Pinpoint the cell where the given text exists, returning its [x, y] midpoint coordinate. 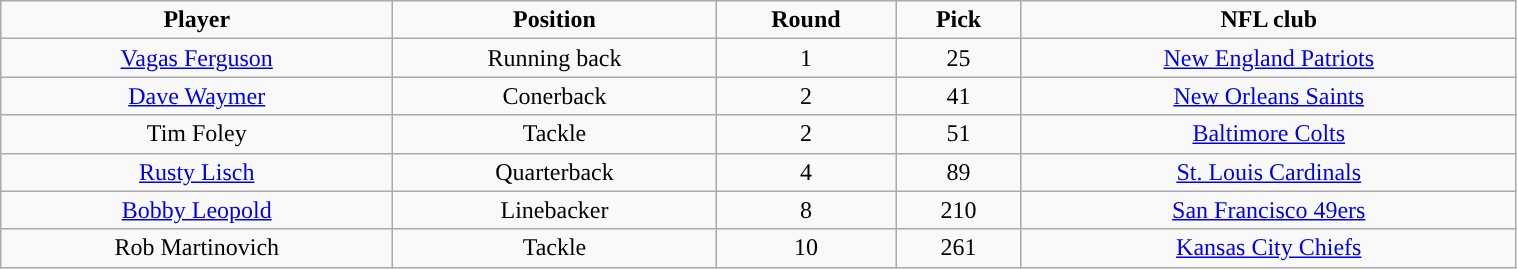
89 [959, 172]
New England Patriots [1268, 58]
8 [806, 210]
Baltimore Colts [1268, 134]
Pick [959, 20]
Rob Martinovich [197, 248]
Position [555, 20]
51 [959, 134]
261 [959, 248]
Rusty Lisch [197, 172]
Dave Waymer [197, 96]
41 [959, 96]
Tim Foley [197, 134]
New Orleans Saints [1268, 96]
1 [806, 58]
Quarterback [555, 172]
Running back [555, 58]
Linebacker [555, 210]
Conerback [555, 96]
4 [806, 172]
Player [197, 20]
25 [959, 58]
Kansas City Chiefs [1268, 248]
Round [806, 20]
210 [959, 210]
Vagas Ferguson [197, 58]
St. Louis Cardinals [1268, 172]
NFL club [1268, 20]
San Francisco 49ers [1268, 210]
Bobby Leopold [197, 210]
10 [806, 248]
